Scan for the cell matching the given text and deliver its [X, Y] coordinate at center. 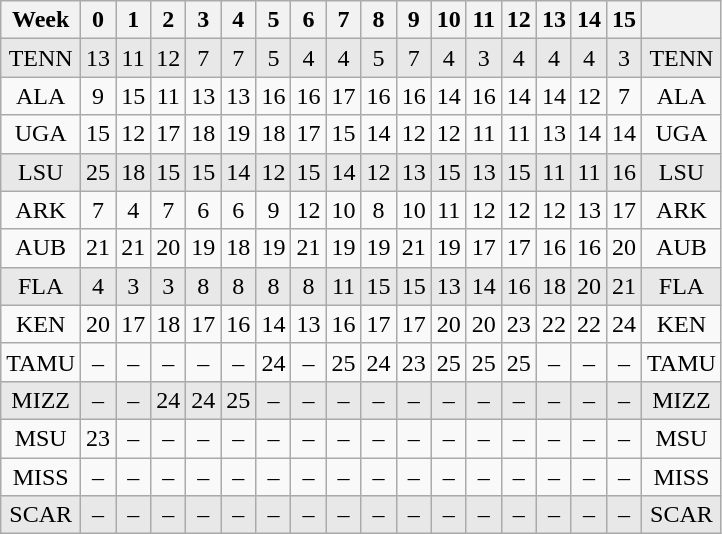
Week [41, 20]
2 [168, 20]
1 [134, 20]
0 [98, 20]
